Return [x, y] of the center of cell containing provided text 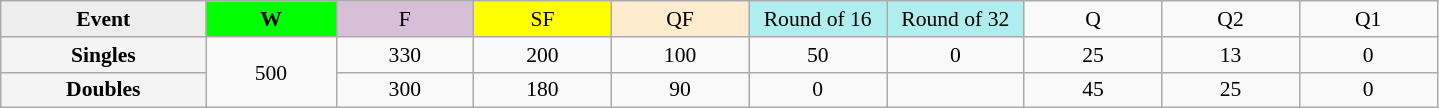
W [271, 19]
Round of 16 [818, 19]
200 [543, 55]
Singles [104, 55]
300 [405, 90]
Doubles [104, 90]
100 [680, 55]
50 [818, 55]
SF [543, 19]
45 [1093, 90]
180 [543, 90]
Round of 32 [955, 19]
500 [271, 72]
Q [1093, 19]
Q1 [1368, 19]
90 [680, 90]
F [405, 19]
13 [1231, 55]
330 [405, 55]
Event [104, 19]
Q2 [1231, 19]
QF [680, 19]
